Find where the given text appears and provide that cell's center as (x, y) coordinate. 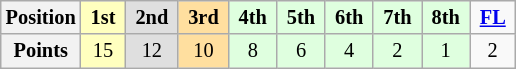
1 (446, 51)
5th (301, 17)
Points (41, 51)
7th (397, 17)
12 (152, 51)
8 (253, 51)
1st (104, 17)
2nd (152, 17)
4th (253, 17)
15 (104, 51)
Position (41, 17)
4 (349, 51)
6 (301, 51)
10 (203, 51)
8th (446, 17)
3rd (203, 17)
FL (493, 17)
6th (349, 17)
